Scan for the cell matching the given text and deliver its (x, y) coordinate at center. 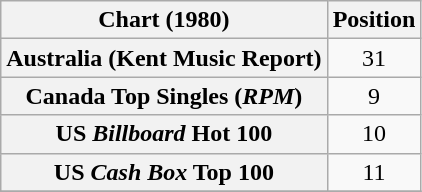
US Billboard Hot 100 (164, 134)
11 (374, 172)
Canada Top Singles (RPM) (164, 96)
Position (374, 20)
US Cash Box Top 100 (164, 172)
9 (374, 96)
Australia (Kent Music Report) (164, 58)
31 (374, 58)
Chart (1980) (164, 20)
10 (374, 134)
